Identify which cell holds the provided text, then report its (X, Y) central coordinate. 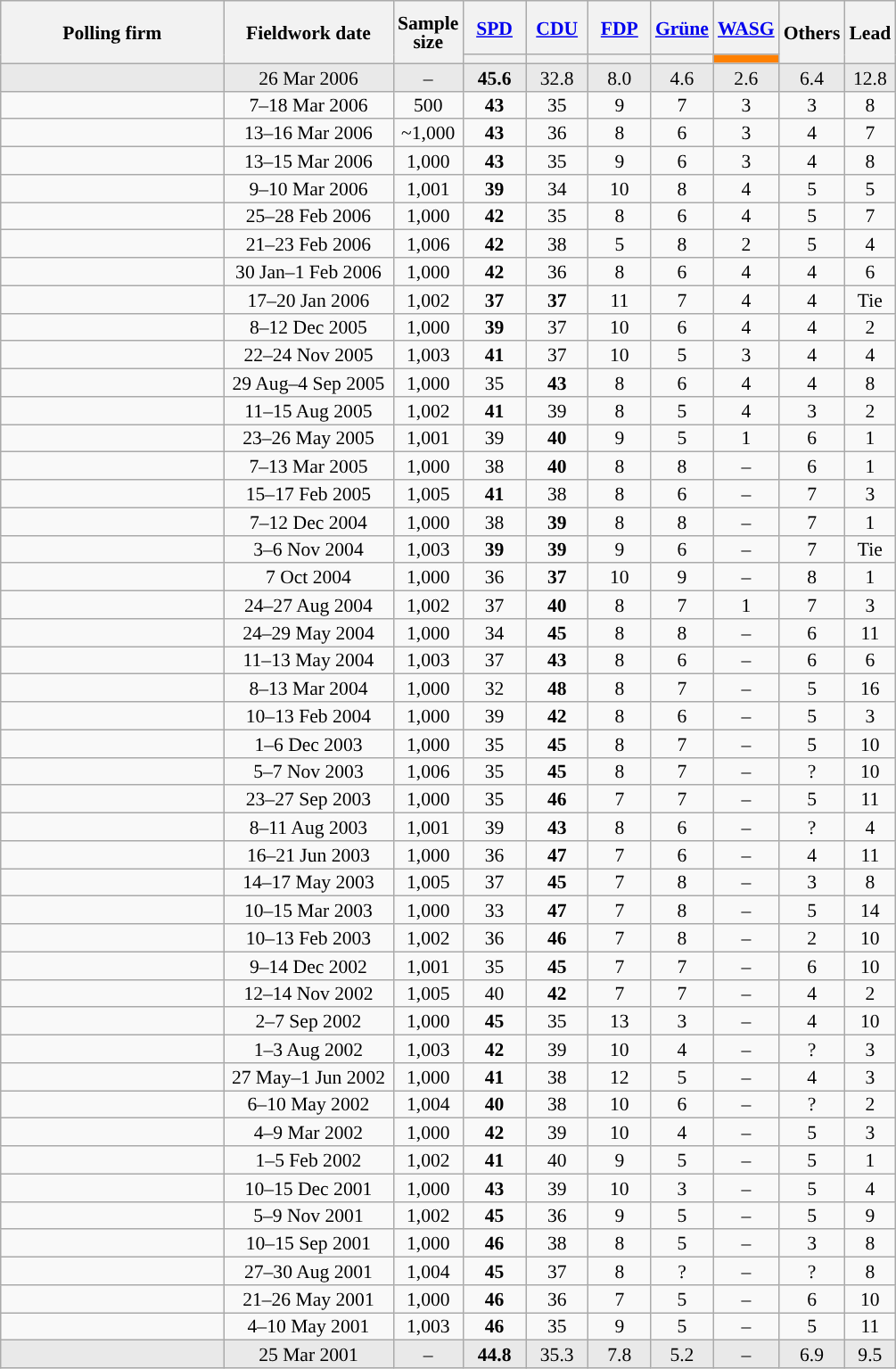
27–30 Aug 2001 (308, 1272)
FDP (620, 28)
27 May–1 Jun 2002 (308, 1077)
10–15 Dec 2001 (308, 1188)
Others (812, 32)
Grüne (682, 28)
33 (494, 910)
SPD (494, 28)
45.6 (494, 77)
10–13 Feb 2003 (308, 938)
12–14 Nov 2002 (308, 994)
25–28 Feb 2006 (308, 216)
25 Mar 2001 (308, 1354)
Fieldwork date (308, 32)
Lead (870, 32)
2.6 (746, 77)
23–26 May 2005 (308, 439)
13–16 Mar 2006 (308, 134)
6–10 May 2002 (308, 1104)
Samplesize (428, 32)
32 (494, 689)
1–5 Feb 2002 (308, 1159)
7–12 Dec 2004 (308, 521)
13 (620, 1022)
21–26 May 2001 (308, 1299)
2–7 Sep 2002 (308, 1022)
8–11 Aug 2003 (308, 828)
23–27 Sep 2003 (308, 799)
12 (620, 1077)
22–24 Nov 2005 (308, 355)
1–3 Aug 2002 (308, 1049)
35.3 (557, 1354)
7 Oct 2004 (308, 578)
16–21 Jun 2003 (308, 854)
30 Jan–1 Feb 2006 (308, 271)
8–13 Mar 2004 (308, 689)
1–6 Dec 2003 (308, 744)
9–10 Mar 2006 (308, 189)
Polling firm (112, 32)
24–29 May 2004 (308, 633)
48 (557, 689)
8.0 (620, 77)
10–15 Sep 2001 (308, 1243)
7–13 Mar 2005 (308, 466)
14 (870, 910)
5.2 (682, 1354)
3–6 Nov 2004 (308, 549)
6.4 (812, 77)
WASG (746, 28)
4–10 May 2001 (308, 1327)
21–23 Feb 2006 (308, 244)
10–13 Feb 2004 (308, 715)
9.5 (870, 1354)
7–18 Mar 2006 (308, 105)
16 (870, 689)
17–20 Jan 2006 (308, 300)
7.8 (620, 1354)
5–7 Nov 2003 (308, 771)
13–15 Mar 2006 (308, 161)
8–12 Dec 2005 (308, 326)
CDU (557, 28)
44.8 (494, 1354)
11–15 Aug 2005 (308, 410)
~1,000 (428, 134)
24–27 Aug 2004 (308, 605)
4.6 (682, 77)
15–17 Feb 2005 (308, 494)
5–9 Nov 2001 (308, 1215)
12.8 (870, 77)
10–15 Mar 2003 (308, 910)
11–13 May 2004 (308, 660)
14–17 May 2003 (308, 883)
32.8 (557, 77)
500 (428, 105)
9–14 Dec 2002 (308, 965)
4–9 Mar 2002 (308, 1133)
26 Mar 2006 (308, 77)
6.9 (812, 1354)
29 Aug–4 Sep 2005 (308, 383)
